Locate the cell with the specified text and output its (x, y) center coordinate. 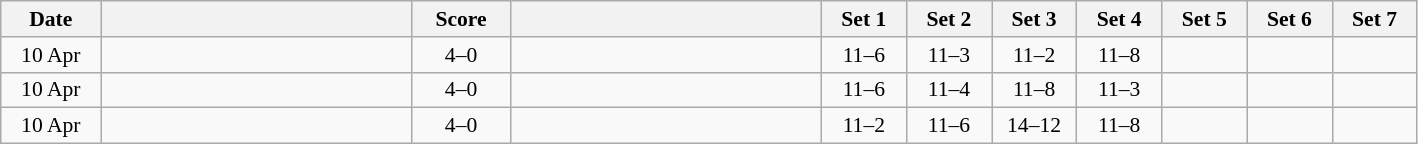
Set 7 (1374, 19)
Set 4 (1120, 19)
Set 1 (864, 19)
11–4 (948, 90)
Set 3 (1034, 19)
Set 6 (1290, 19)
Date (51, 19)
Set 2 (948, 19)
14–12 (1034, 126)
Set 5 (1204, 19)
Score (461, 19)
